Capture the cell that displays the provided text and extract its [X, Y] central coordinate. 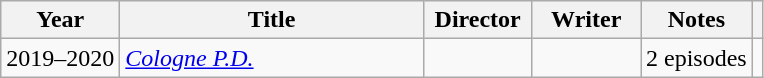
Year [60, 20]
Notes [696, 20]
Title [272, 20]
2 episodes [696, 58]
Director [478, 20]
Writer [586, 20]
2019–2020 [60, 58]
Cologne P.D. [272, 58]
